Locate the cell with the specified text and output its (X, Y) center coordinate. 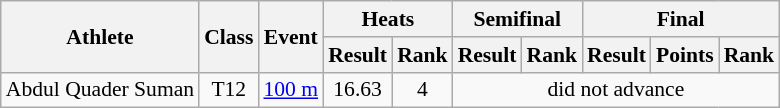
did not advance (616, 90)
Athlete (100, 36)
Class (228, 36)
Heats (388, 19)
Abdul Quader Suman (100, 90)
Event (290, 36)
16.63 (358, 90)
Final (680, 19)
100 m (290, 90)
Points (685, 55)
4 (422, 90)
T12 (228, 90)
Semifinal (518, 19)
